Determine the (X, Y) coordinate at the center of the cell enclosing the given text.  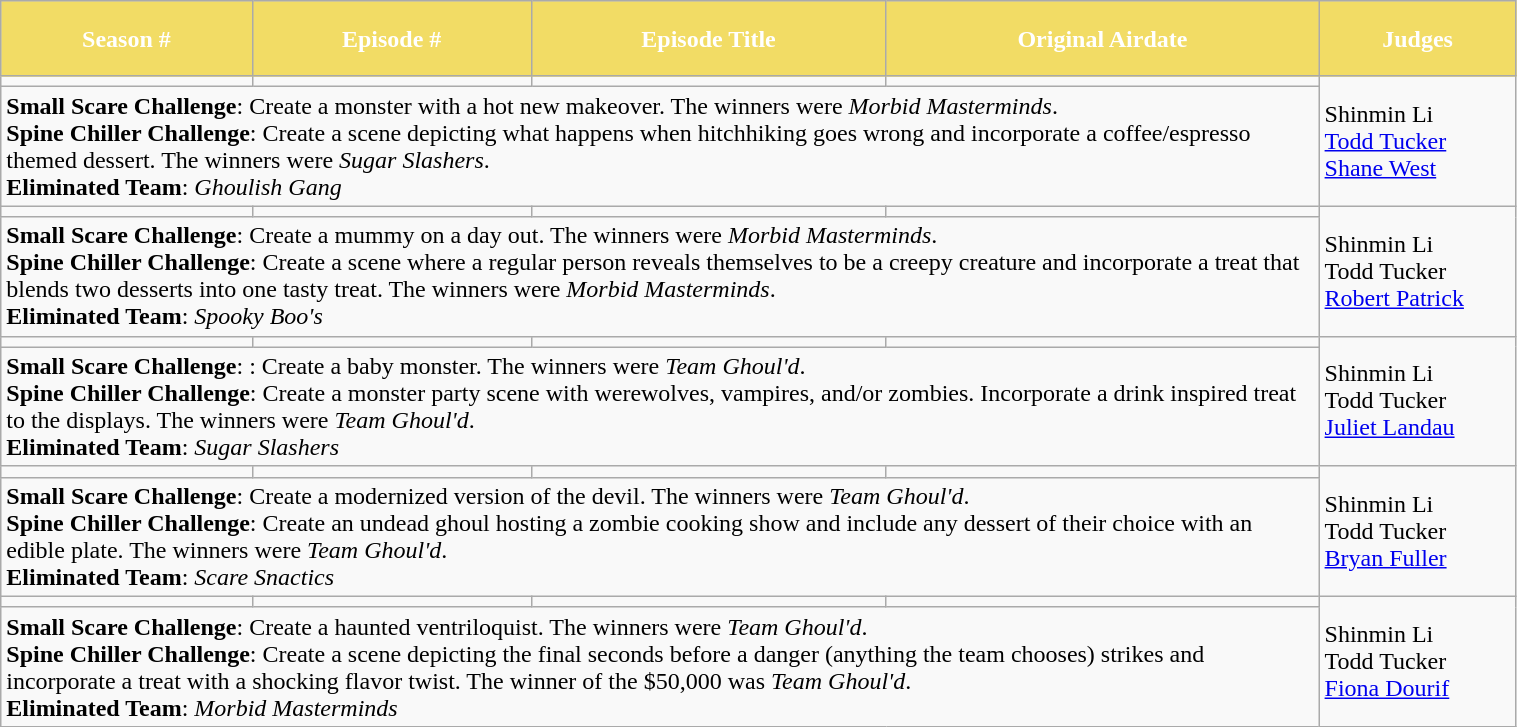
Season # (126, 38)
Judges (1418, 38)
Episode # (392, 38)
Shinmin LiTodd TuckerFiona Dourif (1418, 661)
Shinmin LiTodd TuckerBryan Fuller (1418, 531)
Episode Title (708, 38)
Shinmin LiTodd TuckerShane West (1418, 141)
Shinmin LiTodd TuckerJuliet Landau (1418, 401)
Original Airdate (1102, 38)
Shinmin LiTodd TuckerRobert Patrick (1418, 271)
